Determine the [X, Y] coordinate at the center of the cell enclosing the given text.  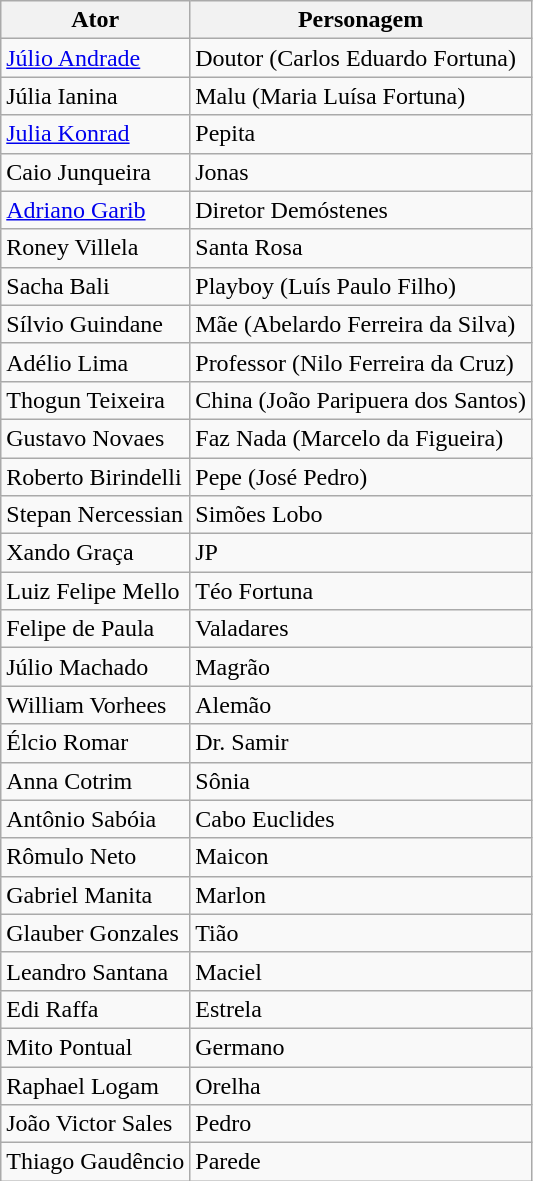
Doutor (Carlos Eduardo Fortuna) [361, 58]
Thiago Gaudêncio [96, 1162]
Malu (Maria Luísa Fortuna) [361, 96]
Sônia [361, 781]
Tião [361, 933]
Faz Nada (Marcelo da Figueira) [361, 438]
Adriano Garib [96, 210]
Orelha [361, 1085]
Adélio Lima [96, 362]
Ator [96, 20]
Felipe de Paula [96, 629]
Professor (Nilo Ferreira da Cruz) [361, 362]
China (João Paripuera dos Santos) [361, 400]
Roberto Birindelli [96, 477]
Simões Lobo [361, 515]
Dr. Samir [361, 743]
Gabriel Manita [96, 895]
Stepan Nercessian [96, 515]
Parede [361, 1162]
Diretor Demóstenes [361, 210]
Luiz Felipe Mello [96, 591]
Pepe (José Pedro) [361, 477]
Playboy (Luís Paulo Filho) [361, 286]
Xando Graça [96, 553]
William Vorhees [96, 705]
Personagem [361, 20]
Maicon [361, 857]
Marlon [361, 895]
Alemão [361, 705]
Sílvio Guindane [96, 324]
Magrão [361, 667]
Téo Fortuna [361, 591]
Edi Raffa [96, 1009]
Julia Konrad [96, 134]
Caio Junqueira [96, 172]
Santa Rosa [361, 248]
Élcio Romar [96, 743]
JP [361, 553]
Leandro Santana [96, 971]
Cabo Euclides [361, 819]
Pedro [361, 1124]
João Victor Sales [96, 1124]
Glauber Gonzales [96, 933]
Júlia Ianina [96, 96]
Jonas [361, 172]
Thogun Teixeira [96, 400]
Mito Pontual [96, 1047]
Valadares [361, 629]
Júlio Andrade [96, 58]
Sacha Bali [96, 286]
Júlio Machado [96, 667]
Raphael Logam [96, 1085]
Mãe (Abelardo Ferreira da Silva) [361, 324]
Estrela [361, 1009]
Gustavo Novaes [96, 438]
Maciel [361, 971]
Anna Cotrim [96, 781]
Roney Villela [96, 248]
Antônio Sabóia [96, 819]
Rômulo Neto [96, 857]
Pepita [361, 134]
Germano [361, 1047]
